Extract the (x, y) coordinate from the center of the cell holding the provided text.  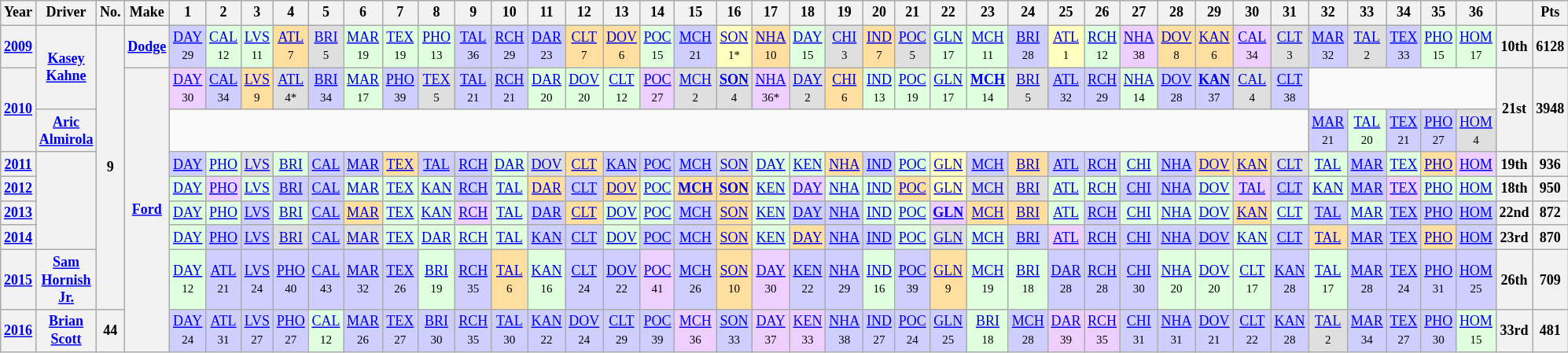
KAN22 (547, 331)
32 (1328, 13)
7 (399, 13)
MAR17 (363, 89)
29 (1214, 13)
DAY37 (771, 331)
MCH11 (988, 46)
SON4 (734, 89)
IND13 (879, 89)
DOV6 (622, 46)
Ford (147, 210)
GLN25 (948, 331)
CHI31 (1139, 331)
17 (771, 13)
ATL21 (223, 280)
HOM15 (1477, 331)
DAY15 (808, 46)
TAL17 (1328, 280)
NHA36* (771, 89)
2016 (19, 331)
ATL31 (223, 331)
35 (1439, 13)
SON10 (734, 280)
TEX21 (1404, 131)
MAR21 (1328, 131)
CHI6 (845, 89)
CAL43 (326, 280)
LVS9 (256, 89)
DAY24 (188, 331)
RCH21 (510, 89)
KAN37 (1214, 89)
18th (1515, 189)
Year (19, 13)
MCH21 (695, 46)
TAL6 (510, 280)
IND16 (879, 280)
NHA10 (771, 46)
19 (845, 13)
MAR19 (363, 46)
26th (1515, 280)
CLT22 (1252, 331)
2 (223, 13)
TEX24 (1404, 280)
872 (1551, 212)
950 (1551, 189)
TAL30 (510, 331)
DOV24 (584, 331)
RCH28 (1102, 280)
870 (1551, 237)
MCH36 (695, 331)
POC15 (657, 46)
26 (1102, 13)
CLT38 (1290, 89)
36 (1477, 13)
KAN16 (547, 280)
Aric Almirola (66, 131)
10th (1515, 46)
Brian Scott (66, 331)
ATL4* (291, 89)
18 (808, 13)
Pts (1551, 13)
DAY29 (188, 46)
PHO30 (1439, 331)
KEN22 (808, 280)
MCH28 (1028, 331)
30 (1252, 13)
23rd (1515, 237)
MCH14 (988, 89)
2014 (19, 237)
POC19 (912, 89)
23 (988, 13)
2015 (19, 280)
LVS24 (256, 280)
14 (657, 13)
PHO31 (1439, 280)
19th (1515, 164)
TAL36 (473, 46)
24 (1028, 13)
33 (1367, 13)
3948 (1551, 110)
DOV21 (1214, 331)
Kasey Kahne (66, 68)
KAN6 (1214, 46)
6128 (1551, 46)
6 (363, 13)
SON33 (734, 331)
13 (622, 13)
4 (291, 13)
DAY2 (808, 89)
2010 (19, 110)
Driver (66, 13)
BRI28 (1028, 46)
1 (188, 13)
RCH12 (1102, 46)
BRI19 (436, 280)
21 (912, 13)
481 (1551, 331)
2012 (19, 189)
MCH19 (988, 280)
MCH2 (695, 89)
PHO13 (436, 46)
12 (584, 13)
3 (256, 13)
DAR23 (547, 46)
NHA14 (1139, 89)
LVS11 (256, 46)
PHO15 (1439, 46)
CLT7 (584, 46)
TEX33 (1404, 46)
TAL20 (1367, 131)
2013 (19, 212)
CHI30 (1139, 280)
HOM25 (1477, 280)
CLT3 (1290, 46)
22 (948, 13)
ATL1 (1066, 46)
DOV28 (1176, 89)
KEN33 (808, 331)
NHA20 (1176, 280)
TEX5 (436, 89)
CLT29 (622, 331)
TEX26 (399, 280)
5 (326, 13)
LVS27 (256, 331)
DAR20 (547, 89)
2011 (19, 164)
BRI30 (436, 331)
PHO40 (291, 280)
POC24 (912, 331)
MCH26 (695, 280)
POC41 (657, 280)
CAL4 (1252, 89)
DOV22 (622, 280)
34 (1404, 13)
DAY12 (188, 280)
TAL21 (473, 89)
8 (436, 13)
20 (879, 13)
DAR28 (1066, 280)
IND7 (879, 46)
TEX19 (399, 46)
CHI3 (845, 46)
936 (1551, 164)
DOV8 (1176, 46)
POC5 (912, 46)
IND27 (879, 331)
CLT24 (584, 280)
27 (1139, 13)
33rd (1515, 331)
MAR34 (1367, 331)
ATL7 (291, 46)
No. (110, 13)
11 (547, 13)
MAR26 (363, 331)
HOM17 (1477, 46)
28 (1176, 13)
44 (110, 331)
NHA31 (1176, 331)
22nd (1515, 212)
2009 (19, 46)
Make (147, 13)
HOM4 (1477, 131)
CLT12 (622, 89)
16 (734, 13)
15 (695, 13)
CLT17 (1252, 280)
Sam Hornish Jr. (66, 280)
DAR39 (1066, 331)
ATL32 (1066, 89)
10 (510, 13)
31 (1290, 13)
PHO39 (399, 89)
MAR28 (1367, 280)
25 (1066, 13)
709 (1551, 280)
POC27 (657, 89)
Dodge (147, 46)
NHA29 (845, 280)
BRI34 (326, 89)
SON1* (734, 46)
21st (1515, 110)
GLN9 (948, 280)
